Identify which cell holds the provided text, then report its (x, y) central coordinate. 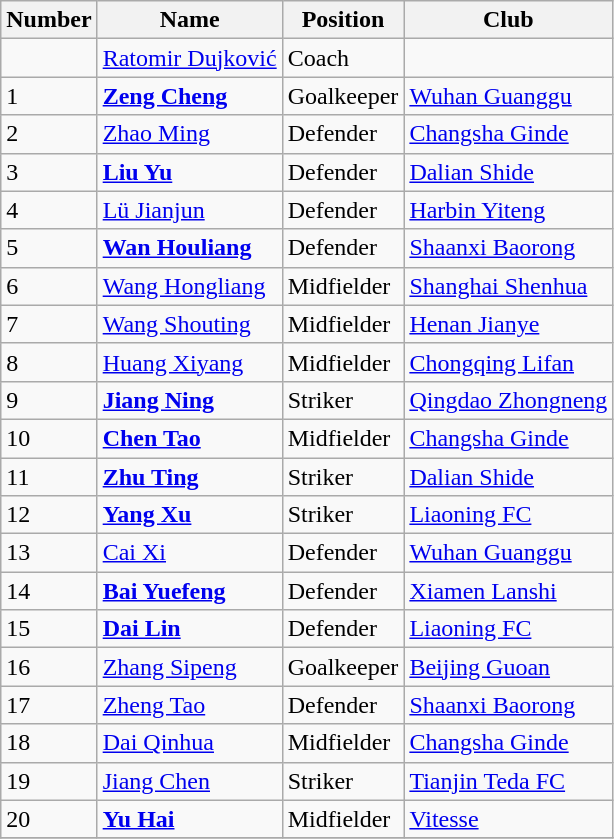
Vitesse (508, 819)
Yang Xu (190, 515)
Dai Qinhua (190, 743)
Position (343, 20)
Zheng Tao (190, 705)
Harbin Yiteng (508, 210)
Huang Xiyang (190, 362)
2 (49, 134)
Cai Xi (190, 553)
Zeng Cheng (190, 96)
Lü Jianjun (190, 210)
Yu Hai (190, 819)
3 (49, 172)
10 (49, 438)
Wan Houliang (190, 248)
7 (49, 324)
8 (49, 362)
11 (49, 477)
5 (49, 248)
Jiang Ning (190, 400)
Ratomir Dujković (190, 58)
Club (508, 20)
Wang Shouting (190, 324)
Coach (343, 58)
Tianjin Teda FC (508, 781)
15 (49, 629)
20 (49, 819)
4 (49, 210)
Dai Lin (190, 629)
Xiamen Lanshi (508, 591)
Name (190, 20)
17 (49, 705)
Number (49, 20)
9 (49, 400)
Henan Jianye (508, 324)
14 (49, 591)
13 (49, 553)
16 (49, 667)
Bai Yuefeng (190, 591)
18 (49, 743)
6 (49, 286)
12 (49, 515)
Chen Tao (190, 438)
Wang Hongliang (190, 286)
Shanghai Shenhua (508, 286)
Liu Yu (190, 172)
19 (49, 781)
1 (49, 96)
Zhang Sipeng (190, 667)
Jiang Chen (190, 781)
Beijing Guoan (508, 667)
Zhu Ting (190, 477)
Zhao Ming (190, 134)
Qingdao Zhongneng (508, 400)
Chongqing Lifan (508, 362)
